Scan for the cell matching the given text and deliver its [x, y] coordinate at center. 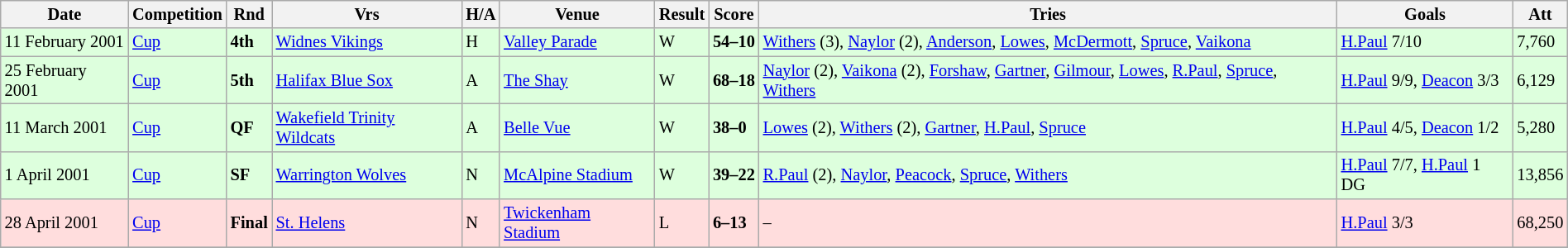
R.Paul (2), Naylor, Peacock, Spruce, Withers [1049, 175]
Vrs [367, 14]
Venue [577, 14]
11 March 2001 [65, 127]
25 February 2001 [65, 80]
28 April 2001 [65, 223]
H.Paul 7/10 [1426, 42]
H.Paul 9/9, Deacon 3/3 [1426, 80]
Halifax Blue Sox [367, 80]
H.Paul 4/5, Deacon 1/2 [1426, 127]
Warrington Wolves [367, 175]
39–22 [734, 175]
5th [250, 80]
68–18 [734, 80]
Att [1540, 14]
SF [250, 175]
68,250 [1540, 223]
6,129 [1540, 80]
H.Paul 3/3 [1426, 223]
4th [250, 42]
Result [681, 14]
6–13 [734, 223]
QF [250, 127]
The Shay [577, 80]
Lowes (2), Withers (2), Gartner, H.Paul, Spruce [1049, 127]
L [681, 223]
H/A [480, 14]
Final [250, 223]
St. Helens [367, 223]
Rnd [250, 14]
54–10 [734, 42]
Valley Parade [577, 42]
McAlpine Stadium [577, 175]
13,856 [1540, 175]
Belle Vue [577, 127]
H.Paul 7/7, H.Paul 1 DG [1426, 175]
Competition [177, 14]
Twickenham Stadium [577, 223]
1 April 2001 [65, 175]
38–0 [734, 127]
Date [65, 14]
– [1049, 223]
Goals [1426, 14]
Wakefield Trinity Wildcats [367, 127]
Withers (3), Naylor (2), Anderson, Lowes, McDermott, Spruce, Vaikona [1049, 42]
H [480, 42]
11 February 2001 [65, 42]
5,280 [1540, 127]
Tries [1049, 14]
Naylor (2), Vaikona (2), Forshaw, Gartner, Gilmour, Lowes, R.Paul, Spruce, Withers [1049, 80]
Score [734, 14]
Widnes Vikings [367, 42]
7,760 [1540, 42]
